Extract the [X, Y] coordinate from the center of the cell holding the provided text.  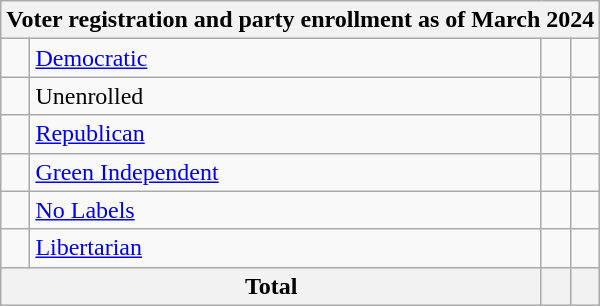
Libertarian [286, 248]
Total [272, 286]
Democratic [286, 58]
Green Independent [286, 172]
Unenrolled [286, 96]
Republican [286, 134]
Voter registration and party enrollment as of March 2024 [300, 20]
No Labels [286, 210]
